Provide the [x, y] coordinate of the cell's center where the given text is located.  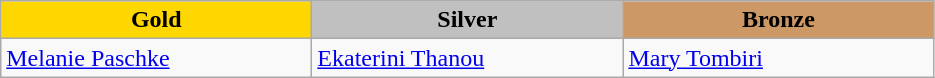
Bronze [778, 20]
Mary Tombiri [778, 58]
Melanie Paschke [156, 58]
Ekaterini Thanou [468, 58]
Silver [468, 20]
Gold [156, 20]
